Pinpoint the cell where the given text exists, returning its (x, y) midpoint coordinate. 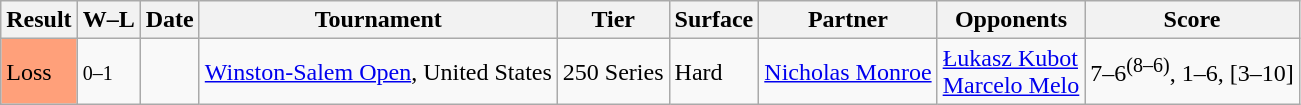
Partner (848, 20)
Loss (39, 72)
Nicholas Monroe (848, 72)
Tier (613, 20)
Hard (714, 72)
Date (170, 20)
Winston-Salem Open, United States (378, 72)
7–6(8–6), 1–6, [3–10] (1192, 72)
Łukasz Kubot Marcelo Melo (1011, 72)
Tournament (378, 20)
Result (39, 20)
Score (1192, 20)
W–L (108, 20)
250 Series (613, 72)
0–1 (108, 72)
Opponents (1011, 20)
Surface (714, 20)
